Find where the given text appears and provide that cell's center as (X, Y) coordinate. 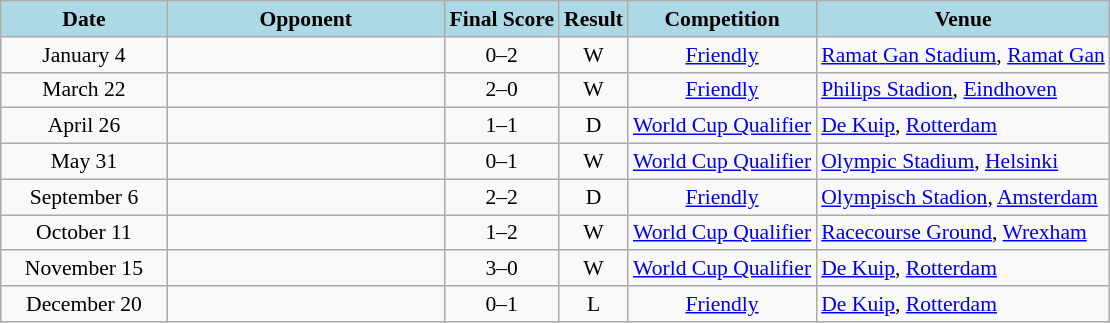
April 26 (84, 126)
December 20 (84, 304)
Date (84, 19)
Final Score (502, 19)
Competition (722, 19)
Olympisch Stadion, Amsterdam (963, 197)
Philips Stadion, Eindhoven (963, 90)
2–0 (502, 90)
September 6 (84, 197)
Opponent (306, 19)
Result (594, 19)
March 22 (84, 90)
L (594, 304)
1–2 (502, 233)
January 4 (84, 55)
1–1 (502, 126)
0–2 (502, 55)
2–2 (502, 197)
May 31 (84, 162)
October 11 (84, 233)
November 15 (84, 269)
Ramat Gan Stadium, Ramat Gan (963, 55)
Racecourse Ground, Wrexham (963, 233)
Venue (963, 19)
Olympic Stadium, Helsinki (963, 162)
3–0 (502, 269)
